Find where the given text appears and provide that cell's center as (X, Y) coordinate. 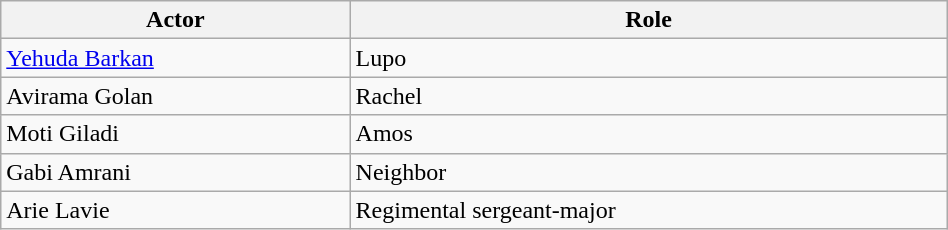
Role (648, 20)
Actor (176, 20)
Regimental sergeant-major (648, 210)
Yehuda Barkan (176, 58)
Avirama Golan (176, 96)
Rachel (648, 96)
Moti Giladi (176, 134)
Arie Lavie (176, 210)
Lupo (648, 58)
Amos (648, 134)
Gabi Amrani (176, 172)
Neighbor (648, 172)
